Detect which cell encompasses the target text, then output its [X, Y] center coordinate. 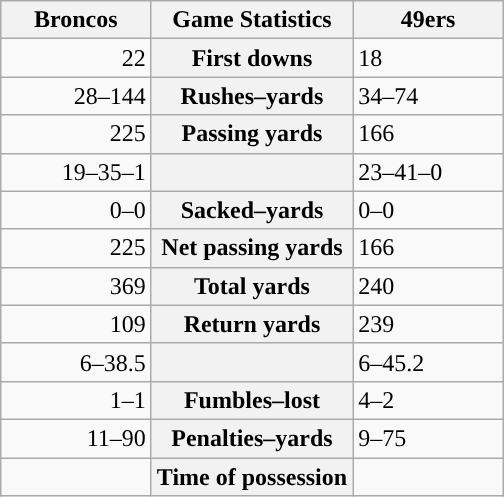
6–45.2 [428, 362]
Rushes–yards [252, 96]
Sacked–yards [252, 210]
Penalties–yards [252, 438]
49ers [428, 20]
Fumbles–lost [252, 400]
6–38.5 [76, 362]
Total yards [252, 286]
11–90 [76, 438]
22 [76, 58]
9–75 [428, 438]
Passing yards [252, 134]
Net passing yards [252, 248]
Game Statistics [252, 20]
1–1 [76, 400]
109 [76, 324]
First downs [252, 58]
Time of possession [252, 477]
28–144 [76, 96]
Return yards [252, 324]
240 [428, 286]
4–2 [428, 400]
369 [76, 286]
34–74 [428, 96]
239 [428, 324]
19–35–1 [76, 172]
18 [428, 58]
23–41–0 [428, 172]
Broncos [76, 20]
